Find where the given text appears and provide that cell's center as [x, y] coordinate. 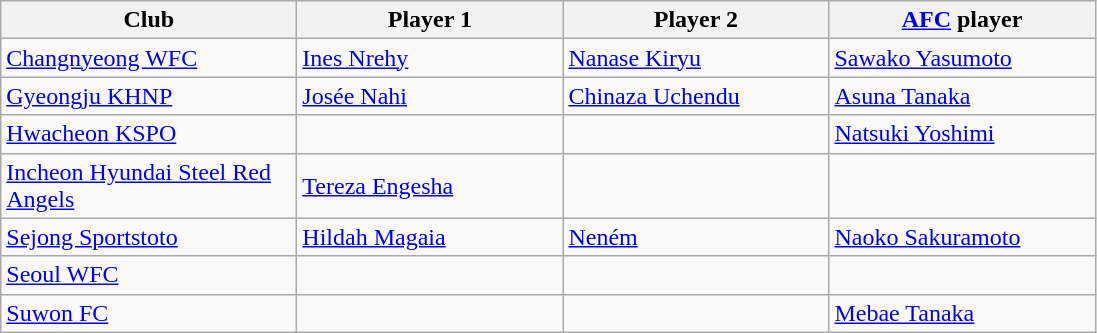
Changnyeong WFC [149, 58]
Naoko Sakuramoto [962, 237]
Hildah Magaia [430, 237]
Mebae Tanaka [962, 313]
Nanase Kiryu [696, 58]
Hwacheon KSPO [149, 134]
Gyeongju KHNP [149, 96]
Ines Nrehy [430, 58]
Josée Nahi [430, 96]
Asuna Tanaka [962, 96]
Player 1 [430, 20]
Suwon FC [149, 313]
Incheon Hyundai Steel Red Angels [149, 186]
Player 2 [696, 20]
Sawako Yasumoto [962, 58]
Tereza Engesha [430, 186]
AFC player [962, 20]
Sejong Sportstoto [149, 237]
Natsuki Yoshimi [962, 134]
Club [149, 20]
Seoul WFC [149, 275]
Neném [696, 237]
Chinaza Uchendu [696, 96]
